Search for the cell housing the specified text and yield its (x, y) center coordinate. 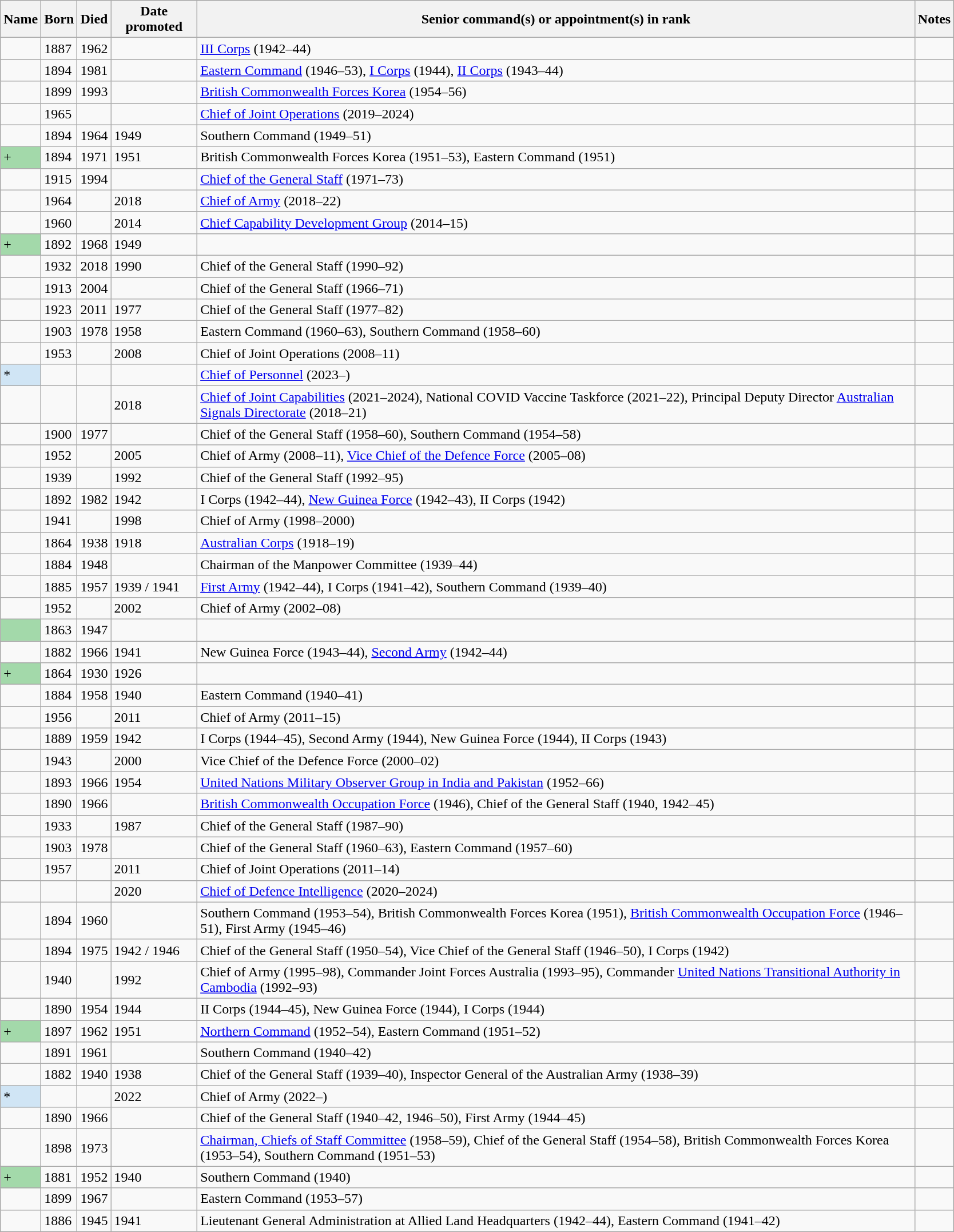
1885 (59, 586)
Vice Chief of the Defence Force (2000–02) (556, 761)
Chief of Army (2008–11), Vice Chief of the Defence Force (2005–08) (556, 456)
1913 (59, 288)
1965 (59, 114)
Chief of Personnel (2023–) (556, 375)
Eastern Command (1940–41) (556, 696)
1943 (59, 761)
II Corps (1944–45), New Guinea Force (1944), I Corps (1944) (556, 1009)
Chief of Army (2011–15) (556, 717)
First Army (1942–44), I Corps (1941–42), Southern Command (1939–40) (556, 586)
Chief of Defence Intelligence (2020–2024) (556, 891)
Chief of the General Staff (1939–40), Inspector General of the Australian Army (1938–39) (556, 1075)
1959 (94, 739)
Born (59, 19)
1918 (154, 543)
Chief of the General Staff (1987–90) (556, 826)
Chief of Army (2022–) (556, 1096)
1945 (94, 1221)
1898 (59, 1147)
1930 (94, 674)
1900 (59, 434)
Lieutenant General Administration at Allied Land Headquarters (1942–44), Eastern Command (1941–42) (556, 1221)
2014 (154, 222)
1998 (154, 521)
1923 (59, 310)
1993 (94, 92)
2005 (154, 456)
1973 (94, 1147)
2020 (154, 891)
1981 (94, 70)
1967 (94, 1199)
I Corps (1944–45), Second Army (1944), New Guinea Force (1944), II Corps (1943) (556, 739)
Chief Capability Development Group (2014–15) (556, 222)
Chief of the General Staff (1958–60), Southern Command (1954–58) (556, 434)
New Guinea Force (1943–44), Second Army (1942–44) (556, 651)
Chief of Army (1995–98), Commander Joint Forces Australia (1993–95), Commander United Nations Transitional Authority in Cambodia (1992–93) (556, 979)
Southern Command (1953–54), British Commonwealth Forces Korea (1951), British Commonwealth Occupation Force (1946–51), First Army (1945–46) (556, 921)
1990 (154, 266)
1932 (59, 266)
Senior command(s) or appointment(s) in rank (556, 19)
1891 (59, 1053)
Chief of Joint Operations (2011–14) (556, 869)
I Corps (1942–44), New Guinea Force (1942–43), II Corps (1942) (556, 499)
Chief of Army (2018–22) (556, 201)
Chief of Army (1998–2000) (556, 521)
1994 (94, 179)
Chief of the General Staff (1940–42, 1946–50), First Army (1944–45) (556, 1118)
1897 (59, 1031)
2004 (94, 288)
British Commonwealth Forces Korea (1951–53), Eastern Command (1951) (556, 157)
British Commonwealth Forces Korea (1954–56) (556, 92)
1926 (154, 674)
Notes (934, 19)
Southern Command (1940–42) (556, 1053)
Chief of the General Staff (1966–71) (556, 288)
1942 / 1946 (154, 950)
1953 (59, 353)
1863 (59, 630)
1971 (94, 157)
1961 (94, 1053)
Southern Command (1949–51) (556, 136)
Chief of the General Staff (1960–63), Eastern Command (1957–60) (556, 848)
2002 (154, 608)
1889 (59, 739)
1982 (94, 499)
Chief of the General Staff (1992–95) (556, 478)
1886 (59, 1221)
1948 (94, 565)
Name (21, 19)
Eastern Command (1953–57) (556, 1199)
1933 (59, 826)
Chief of Army (2002–08) (556, 608)
United Nations Military Observer Group in India and Pakistan (1952–66) (556, 782)
Australian Corps (1918–19) (556, 543)
1975 (94, 950)
1947 (94, 630)
2022 (154, 1096)
Chief of the General Staff (1990–92) (556, 266)
1968 (94, 244)
1944 (154, 1009)
Chief of Joint Operations (2008–11) (556, 353)
Eastern Command (1960–63), Southern Command (1958–60) (556, 332)
1893 (59, 782)
Died (94, 19)
1887 (59, 49)
Chief of the General Staff (1977–82) (556, 310)
1939 (59, 478)
2008 (154, 353)
1915 (59, 179)
Chief of the General Staff (1971–73) (556, 179)
Eastern Command (1946–53), I Corps (1944), II Corps (1943–44) (556, 70)
British Commonwealth Occupation Force (1946), Chief of the General Staff (1940, 1942–45) (556, 804)
1956 (59, 717)
Northern Command (1952–54), Eastern Command (1951–52) (556, 1031)
1987 (154, 826)
1881 (59, 1177)
Chairman of the Manpower Committee (1939–44) (556, 565)
2000 (154, 761)
Chief of the General Staff (1950–54), Vice Chief of the General Staff (1946–50), I Corps (1942) (556, 950)
III Corps (1942–44) (556, 49)
Chief of Joint Operations (2019–2024) (556, 114)
1939 / 1941 (154, 586)
Date promoted (154, 19)
Southern Command (1940) (556, 1177)
